From the cell containing the given text, extract its center point as [x, y] coordinate. 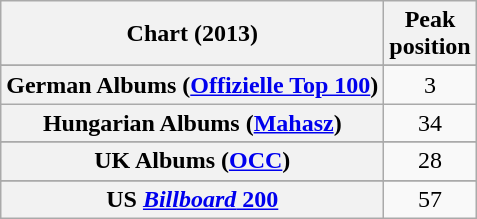
UK Albums (OCC) [192, 161]
US Billboard 200 [192, 199]
Peakposition [430, 34]
Chart (2013) [192, 34]
German Albums (Offizielle Top 100) [192, 85]
Hungarian Albums (Mahasz) [192, 123]
28 [430, 161]
3 [430, 85]
34 [430, 123]
57 [430, 199]
